Pinpoint the cell where the given text exists, returning its (x, y) midpoint coordinate. 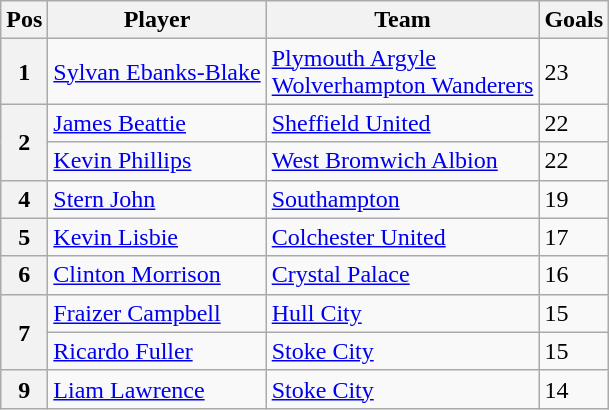
Team (402, 20)
Southampton (402, 199)
17 (574, 237)
Stern John (157, 199)
Sheffield United (402, 123)
Colchester United (402, 237)
19 (574, 199)
Sylvan Ebanks-Blake (157, 72)
James Beattie (157, 123)
1 (24, 72)
4 (24, 199)
Crystal Palace (402, 275)
Clinton Morrison (157, 275)
16 (574, 275)
Fraizer Campbell (157, 313)
Player (157, 20)
Kevin Lisbie (157, 237)
23 (574, 72)
West Bromwich Albion (402, 161)
14 (574, 389)
Kevin Phillips (157, 161)
7 (24, 332)
Liam Lawrence (157, 389)
Pos (24, 20)
2 (24, 142)
Plymouth ArgyleWolverhampton Wanderers (402, 72)
5 (24, 237)
9 (24, 389)
Ricardo Fuller (157, 351)
6 (24, 275)
Goals (574, 20)
Hull City (402, 313)
